Pinpoint the cell where the given text exists, returning its (X, Y) midpoint coordinate. 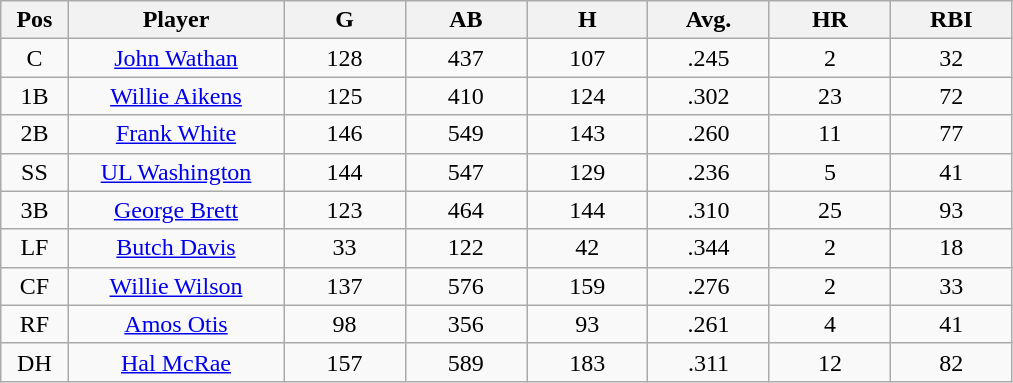
Player (176, 20)
589 (466, 362)
5 (830, 172)
Hal McRae (176, 362)
129 (588, 172)
2B (34, 134)
549 (466, 134)
356 (466, 324)
AB (466, 20)
32 (952, 58)
John Wathan (176, 58)
.302 (708, 96)
125 (344, 96)
25 (830, 210)
98 (344, 324)
H (588, 20)
Willie Wilson (176, 286)
18 (952, 248)
23 (830, 96)
Pos (34, 20)
122 (466, 248)
82 (952, 362)
Butch Davis (176, 248)
Willie Aikens (176, 96)
3B (34, 210)
.245 (708, 58)
.260 (708, 134)
4 (830, 324)
123 (344, 210)
RF (34, 324)
George Brett (176, 210)
.236 (708, 172)
11 (830, 134)
Avg. (708, 20)
.261 (708, 324)
77 (952, 134)
124 (588, 96)
72 (952, 96)
547 (466, 172)
42 (588, 248)
DH (34, 362)
107 (588, 58)
LF (34, 248)
137 (344, 286)
.310 (708, 210)
.311 (708, 362)
1B (34, 96)
Frank White (176, 134)
157 (344, 362)
183 (588, 362)
.276 (708, 286)
RBI (952, 20)
UL Washington (176, 172)
Amos Otis (176, 324)
143 (588, 134)
146 (344, 134)
12 (830, 362)
C (34, 58)
.344 (708, 248)
437 (466, 58)
576 (466, 286)
CF (34, 286)
HR (830, 20)
410 (466, 96)
128 (344, 58)
SS (34, 172)
G (344, 20)
464 (466, 210)
159 (588, 286)
